Identify which cell holds the provided text, then report its (X, Y) central coordinate. 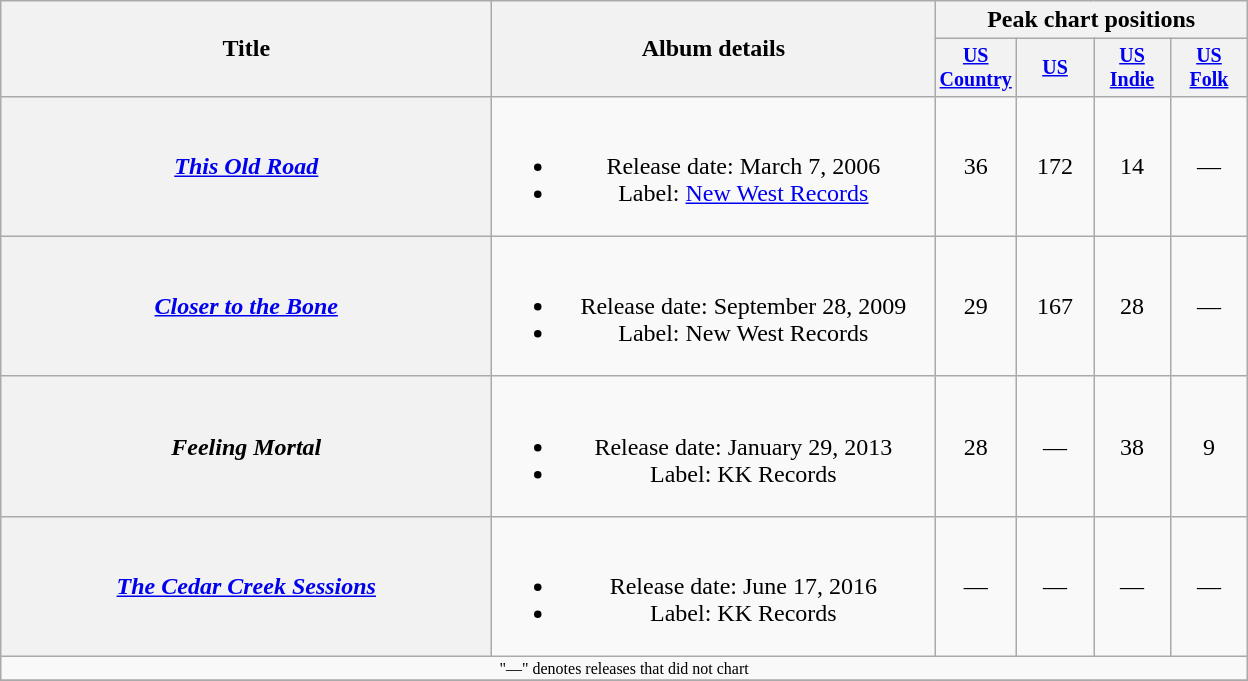
Peak chart positions (1092, 20)
Album details (714, 49)
172 (1056, 166)
Closer to the Bone (246, 306)
Feeling Mortal (246, 446)
The Cedar Creek Sessions (246, 586)
US (1056, 68)
29 (976, 306)
Release date: March 7, 2006Label: New West Records (714, 166)
Release date: September 28, 2009Label: New West Records (714, 306)
US Folk (1208, 68)
Title (246, 49)
36 (976, 166)
US Country (976, 68)
US Indie (1132, 68)
This Old Road (246, 166)
Release date: June 17, 2016Label: KK Records (714, 586)
38 (1132, 446)
9 (1208, 446)
167 (1056, 306)
14 (1132, 166)
"—" denotes releases that did not chart (624, 669)
Release date: January 29, 2013Label: KK Records (714, 446)
